For the text-containing cell, return its midpoint in [X, Y] coordinate format. 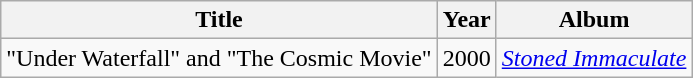
Title [219, 20]
2000 [466, 58]
"Under Waterfall" and "The Cosmic Movie" [219, 58]
Stoned Immaculate [594, 58]
Album [594, 20]
Year [466, 20]
